Return the (X, Y) coordinate for the center point of the cell that contains the specified text.  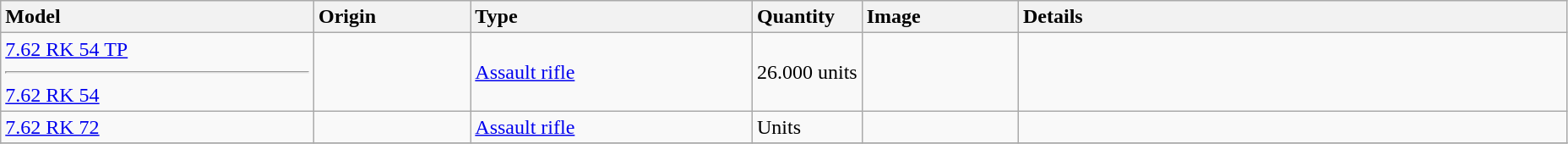
Quantity (807, 17)
Origin (392, 17)
Units (807, 127)
Model (157, 17)
Image (939, 17)
7.62 RK 54 TP7.62 RK 54 (157, 72)
7.62 RK 72 (157, 127)
Details (1293, 17)
Type (612, 17)
26.000 units (807, 72)
